Provide the (X, Y) coordinate of the cell's center where the given text is located.  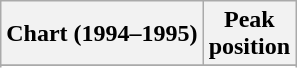
Peakposition (249, 34)
Chart (1994–1995) (102, 34)
